From the cell containing the given text, extract its center point as (X, Y) coordinate. 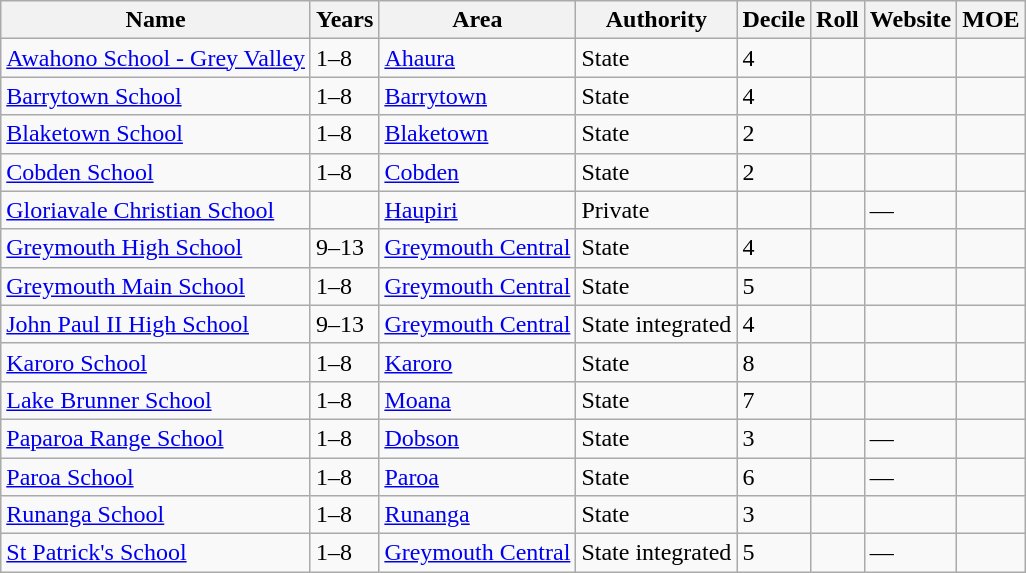
Authority (656, 20)
St Patrick's School (156, 553)
MOE (991, 20)
Cobden (478, 172)
Blaketown (478, 134)
Haupiri (478, 210)
Greymouth High School (156, 248)
Paroa School (156, 477)
Greymouth Main School (156, 286)
Runanga School (156, 515)
Lake Brunner School (156, 400)
7 (774, 400)
Karoro (478, 362)
Barrytown (478, 96)
Ahaura (478, 58)
Private (656, 210)
Awahono School - Grey Valley (156, 58)
Runanga (478, 515)
Moana (478, 400)
Karoro School (156, 362)
Years (344, 20)
Barrytown School (156, 96)
Dobson (478, 438)
Gloriavale Christian School (156, 210)
John Paul II High School (156, 324)
Name (156, 20)
Paroa (478, 477)
Area (478, 20)
6 (774, 477)
8 (774, 362)
Cobden School (156, 172)
Blaketown School (156, 134)
Roll (838, 20)
Decile (774, 20)
Website (910, 20)
Paparoa Range School (156, 438)
